Provide the (x, y) coordinate of the cell's center where the given text is located.  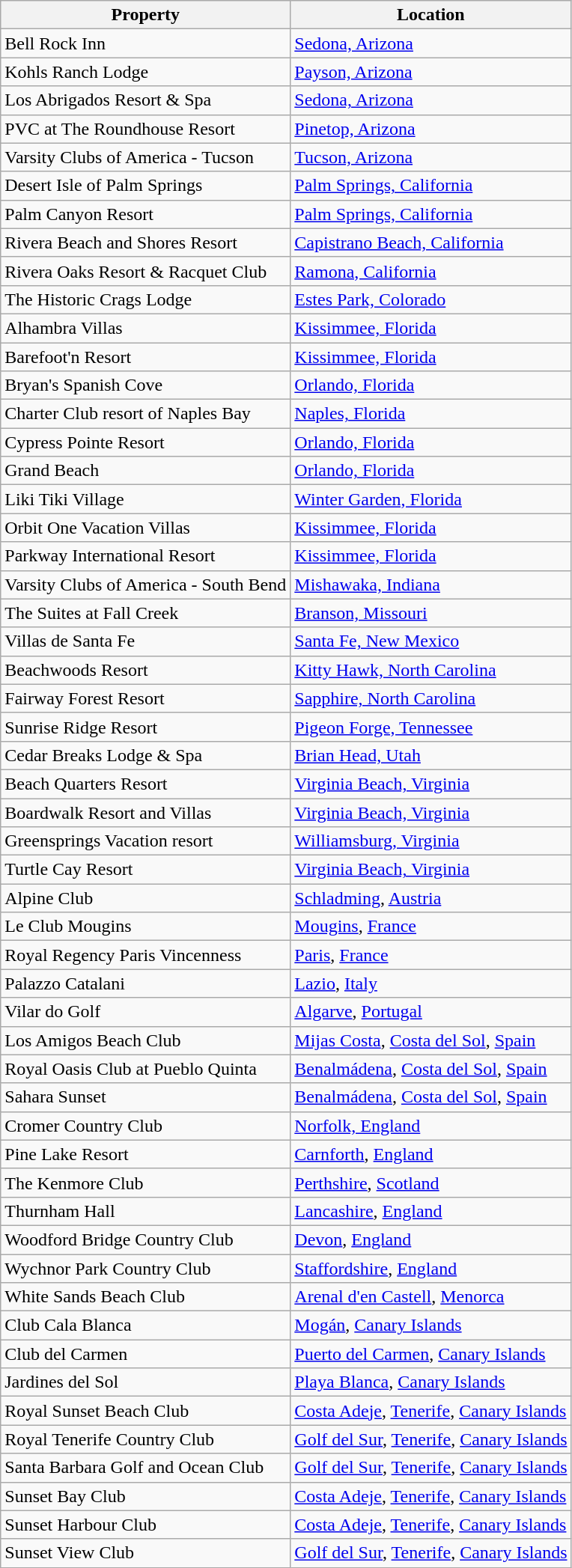
Cypress Pointe Resort (145, 442)
Playa Blanca, Canary Islands (431, 1382)
Naples, Florida (431, 414)
Charter Club resort of Naples Bay (145, 414)
Estes Park, Colorado (431, 299)
Rivera Beach and Shores Resort (145, 242)
Beachwoods Resort (145, 670)
Norfolk, England (431, 1126)
Ramona, California (431, 271)
Cedar Breaks Lodge & Spa (145, 755)
Payson, Arizona (431, 72)
Jardines del Sol (145, 1382)
Mijas Costa, Costa del Sol, Spain (431, 1040)
Greensprings Vacation resort (145, 841)
Pinetop, Arizona (431, 129)
Bryan's Spanish Cove (145, 385)
Branson, Missouri (431, 613)
PVC at The Roundhouse Resort (145, 129)
Los Abrigados Resort & Spa (145, 100)
Boardwalk Resort and Villas (145, 812)
Pigeon Forge, Tennessee (431, 727)
Fairway Forest Resort (145, 698)
Villas de Santa Fe (145, 641)
The Historic Crags Lodge (145, 299)
Schladming, Austria (431, 898)
Lancashire, England (431, 1211)
Cromer Country Club (145, 1126)
Varsity Clubs of America - Tucson (145, 157)
Sunset View Club (145, 1553)
Beach Quarters Resort (145, 784)
Club Cala Blanca (145, 1326)
Lazio, Italy (431, 983)
Sunrise Ridge Resort (145, 727)
Rivera Oaks Resort & Racquet Club (145, 271)
Desert Isle of Palm Springs (145, 186)
Le Club Mougins (145, 927)
Palazzo Catalani (145, 983)
Location (431, 15)
Perthshire, Scotland (431, 1183)
Mogán, Canary Islands (431, 1326)
Sahara Sunset (145, 1097)
Puerto del Carmen, Canary Islands (431, 1354)
Property (145, 15)
Barefoot'n Resort (145, 357)
Royal Tenerife Country Club (145, 1439)
Williamsburg, Virginia (431, 841)
Mougins, France (431, 927)
Woodford Bridge Country Club (145, 1239)
Santa Fe, New Mexico (431, 641)
Paris, France (431, 955)
Orbit One Vacation Villas (145, 528)
Los Amigos Beach Club (145, 1040)
Palm Canyon Resort (145, 214)
Sunset Harbour Club (145, 1525)
Parkway International Resort (145, 556)
Royal Regency Paris Vincenness (145, 955)
Alpine Club (145, 898)
The Kenmore Club (145, 1183)
Santa Barbara Golf and Ocean Club (145, 1468)
Pine Lake Resort (145, 1154)
Thurnham Hall (145, 1211)
Liki Tiki Village (145, 499)
Varsity Clubs of America - South Bend (145, 585)
Staffordshire, England (431, 1269)
Mishawaka, Indiana (431, 585)
Sapphire, North Carolina (431, 698)
Turtle Cay Resort (145, 870)
The Suites at Fall Creek (145, 613)
Winter Garden, Florida (431, 499)
Royal Sunset Beach Club (145, 1411)
Devon, England (431, 1239)
Club del Carmen (145, 1354)
Sunset Bay Club (145, 1496)
White Sands Beach Club (145, 1297)
Carnforth, England (431, 1154)
Alhambra Villas (145, 328)
Royal Oasis Club at Pueblo Quinta (145, 1069)
Brian Head, Utah (431, 755)
Grand Beach (145, 471)
Vilar do Golf (145, 1012)
Algarve, Portugal (431, 1012)
Wychnor Park Country Club (145, 1269)
Bell Rock Inn (145, 43)
Capistrano Beach, California (431, 242)
Tucson, Arizona (431, 157)
Arenal d'en Castell, Menorca (431, 1297)
Kohls Ranch Lodge (145, 72)
Kitty Hawk, North Carolina (431, 670)
